From the cell containing the given text, extract its center point as [X, Y] coordinate. 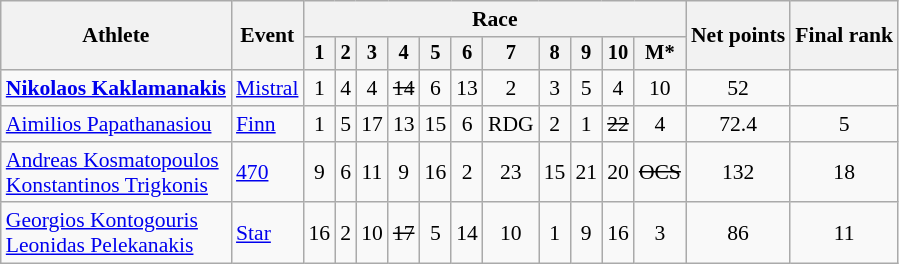
132 [738, 172]
7 [511, 54]
470 [267, 172]
OCS [660, 172]
Andreas KosmatopoulosKonstantinos Trigkonis [116, 172]
52 [738, 88]
Event [267, 36]
Net points [738, 36]
8 [555, 54]
Finn [267, 124]
Nikolaos Kaklamanakis [116, 88]
86 [738, 234]
21 [586, 172]
Star [267, 234]
Aimilios Papathanasiou [116, 124]
22 [618, 124]
RDG [511, 124]
Final rank [844, 36]
20 [618, 172]
M* [660, 54]
72.4 [738, 124]
18 [844, 172]
Race [494, 19]
Georgios KontogourisLeonidas Pelekanakis [116, 234]
Mistral [267, 88]
23 [511, 172]
Athlete [116, 36]
